Detect which cell encompasses the target text, then output its (X, Y) center coordinate. 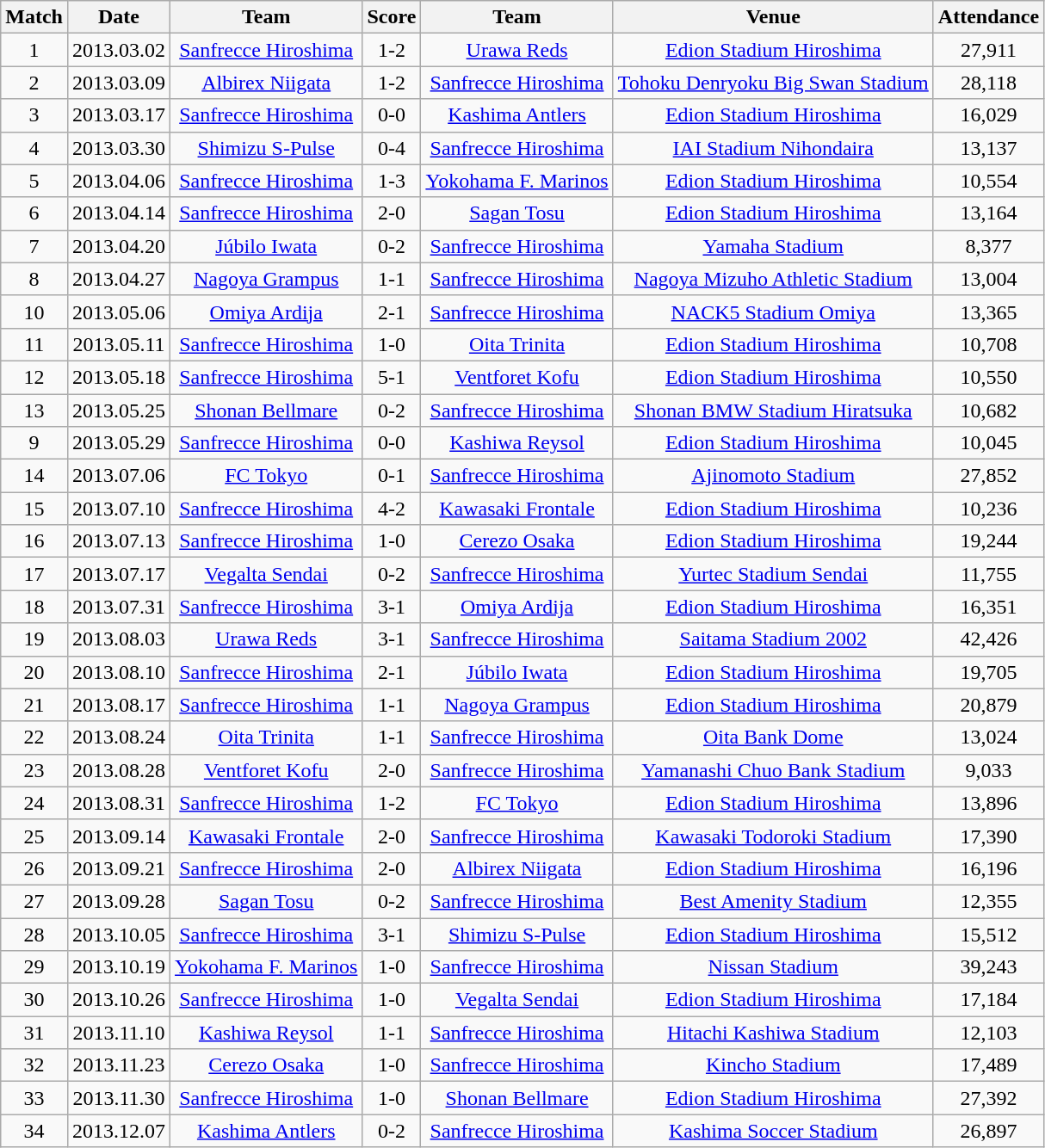
2013.07.10 (119, 509)
13,896 (988, 803)
5 (34, 181)
2013.07.31 (119, 607)
12 (34, 377)
2013.09.21 (119, 868)
13,164 (988, 213)
Oita Bank Dome (773, 738)
13,024 (988, 738)
2013.09.14 (119, 836)
Saitama Stadium 2002 (773, 639)
27,392 (988, 1098)
27,911 (988, 50)
0-1 (392, 476)
13,137 (988, 148)
33 (34, 1098)
2013.05.25 (119, 410)
25 (34, 836)
Attendance (988, 17)
Best Amenity Stadium (773, 901)
16,196 (988, 868)
2013.11.30 (119, 1098)
13,004 (988, 279)
20 (34, 672)
42,426 (988, 639)
2013.10.26 (119, 1000)
17,390 (988, 836)
16,029 (988, 115)
2013.07.17 (119, 574)
Score (392, 17)
Ajinomoto Stadium (773, 476)
2013.12.07 (119, 1131)
8 (34, 279)
2013.05.06 (119, 312)
3 (34, 115)
22 (34, 738)
11,755 (988, 574)
2013.11.23 (119, 1065)
Nagoya Mizuho Athletic Stadium (773, 279)
2013.03.17 (119, 115)
Kawasaki Todoroki Stadium (773, 836)
32 (34, 1065)
Kincho Stadium (773, 1065)
10,708 (988, 344)
2013.07.13 (119, 541)
2013.05.11 (119, 344)
1 (34, 50)
9,033 (988, 770)
4 (34, 148)
19 (34, 639)
6 (34, 213)
29 (34, 967)
2013.04.14 (119, 213)
5-1 (392, 377)
20,879 (988, 705)
8,377 (988, 246)
2013.04.27 (119, 279)
2013.08.17 (119, 705)
16 (34, 541)
2013.07.06 (119, 476)
7 (34, 246)
2013.08.28 (119, 770)
12,103 (988, 1033)
27 (34, 901)
12,355 (988, 901)
2013.03.30 (119, 148)
39,243 (988, 967)
Kashima Soccer Stadium (773, 1131)
1-3 (392, 181)
Shonan BMW Stadium Hiratsuka (773, 410)
17,184 (988, 1000)
0-4 (392, 148)
2013.08.31 (119, 803)
24 (34, 803)
9 (34, 443)
Hitachi Kashiwa Stadium (773, 1033)
Yamanashi Chuo Bank Stadium (773, 770)
Tohoku Denryoku Big Swan Stadium (773, 83)
2013.03.09 (119, 83)
4-2 (392, 509)
Yamaha Stadium (773, 246)
27,852 (988, 476)
NACK5 Stadium Omiya (773, 312)
17 (34, 574)
2013.04.20 (119, 246)
10,236 (988, 509)
2013.10.19 (119, 967)
34 (34, 1131)
26,897 (988, 1131)
15,512 (988, 934)
2013.04.06 (119, 181)
2 (34, 83)
21 (34, 705)
13,365 (988, 312)
2013.08.10 (119, 672)
2013.09.28 (119, 901)
Date (119, 17)
26 (34, 868)
31 (34, 1033)
Match (34, 17)
2013.11.10 (119, 1033)
10,550 (988, 377)
14 (34, 476)
10,682 (988, 410)
15 (34, 509)
28 (34, 934)
18 (34, 607)
19,705 (988, 672)
17,489 (988, 1065)
IAI Stadium Nihondaira (773, 148)
2013.10.05 (119, 934)
10,554 (988, 181)
Yurtec Stadium Sendai (773, 574)
13 (34, 410)
2013.08.03 (119, 639)
10 (34, 312)
2013.05.29 (119, 443)
Venue (773, 17)
30 (34, 1000)
2013.08.24 (119, 738)
11 (34, 344)
28,118 (988, 83)
Nissan Stadium (773, 967)
2013.03.02 (119, 50)
19,244 (988, 541)
10,045 (988, 443)
2013.05.18 (119, 377)
23 (34, 770)
16,351 (988, 607)
